Scan for the cell matching the given text and deliver its (X, Y) coordinate at center. 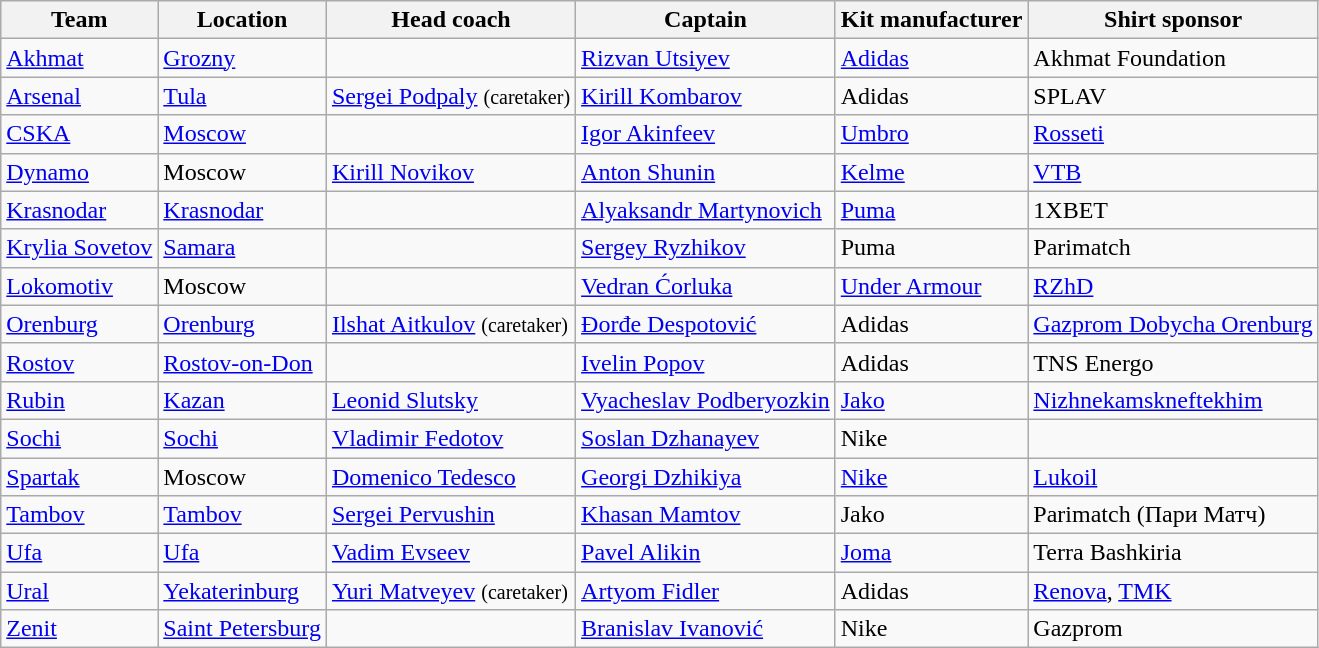
Sergei Podpaly (caretaker) (450, 96)
Parimatch (Пари Матч) (1174, 515)
Arsenal (80, 96)
Gazprom (1174, 629)
Branislav Ivanović (706, 629)
Anton Shunin (706, 172)
Captain (706, 20)
Kit manufacturer (932, 20)
Sergey Ryzhikov (706, 248)
Head coach (450, 20)
Joma (932, 553)
Yuri Matveyev (caretaker) (450, 591)
Alyaksandr Martynovich (706, 210)
Pavel Alikin (706, 553)
Tula (242, 96)
Saint Petersburg (242, 629)
Vyacheslav Podberyozkin (706, 400)
Soslan Dzhanayev (706, 438)
Vladimir Fedotov (450, 438)
Artyom Fidler (706, 591)
CSKA (80, 134)
Khasan Mamtov (706, 515)
Vedran Ćorluka (706, 286)
Shirt sponsor (1174, 20)
Kelme (932, 172)
TNS Energo (1174, 362)
Georgi Dzhikiya (706, 477)
Kirill Novikov (450, 172)
Yekaterinburg (242, 591)
Leonid Slutsky (450, 400)
Grozny (242, 58)
Domenico Tedesco (450, 477)
Dynamo (80, 172)
Spartak (80, 477)
SPLAV (1174, 96)
Team (80, 20)
Umbro (932, 134)
Zenit (80, 629)
Rubin (80, 400)
Sergei Pervushin (450, 515)
Under Armour (932, 286)
Ilshat Aitkulov (caretaker) (450, 324)
Rizvan Utsiyev (706, 58)
Đorđe Despotović (706, 324)
Rosseti (1174, 134)
Gazprom Dobycha Orenburg (1174, 324)
Samara (242, 248)
Igor Akinfeev (706, 134)
Ural (80, 591)
Lokomotiv (80, 286)
Ivelin Popov (706, 362)
1XBET (1174, 210)
Terra Bashkiria (1174, 553)
Akhmat (80, 58)
RZhD (1174, 286)
VTB (1174, 172)
Rostov (80, 362)
Parimatch (1174, 248)
Lukoil (1174, 477)
Nizhnekamskneftekhim (1174, 400)
Rostov-on-Don (242, 362)
Kazan (242, 400)
Akhmat Foundation (1174, 58)
Renova, TMK (1174, 591)
Kirill Kombarov (706, 96)
Location (242, 20)
Krylia Sovetov (80, 248)
Vadim Evseev (450, 553)
